For the text-containing cell, return its midpoint in [x, y] coordinate format. 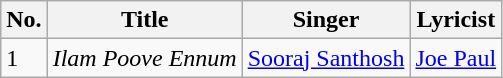
No. [24, 20]
1 [24, 58]
Lyricist [456, 20]
Singer [326, 20]
Title [144, 20]
Sooraj Santhosh [326, 58]
Ilam Poove Ennum [144, 58]
Joe Paul [456, 58]
